Return [X, Y] of the center of cell containing provided text 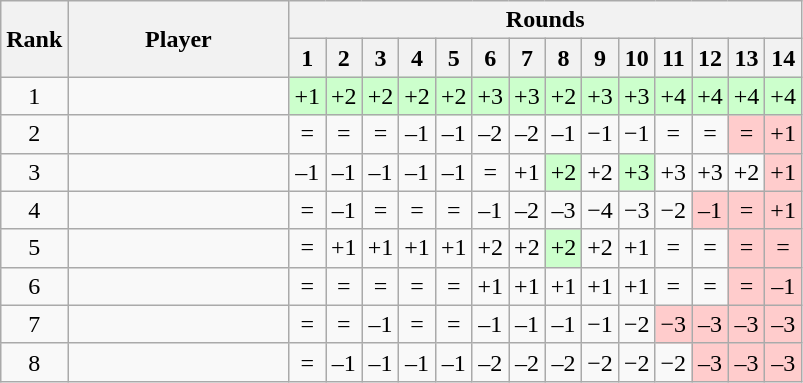
12 [710, 58]
Player [178, 39]
10 [636, 58]
13 [746, 58]
11 [674, 58]
Rounds [546, 20]
9 [600, 58]
Rank [34, 39]
−4 [600, 210]
14 [784, 58]
